Provide the (X, Y) coordinate of the cell's center where the given text is located.  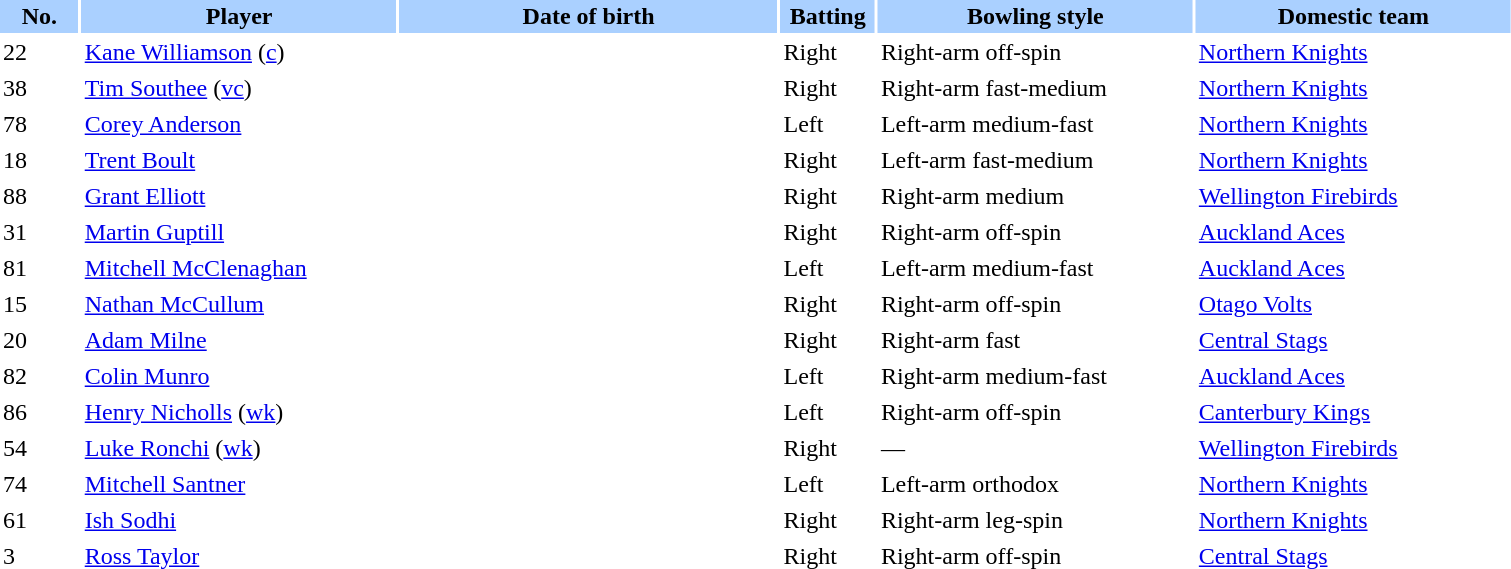
Tim Southee (vc) (240, 88)
74 (40, 484)
Trent Boult (240, 160)
Mitchell Santner (240, 484)
Luke Ronchi (wk) (240, 448)
Colin Munro (240, 376)
Domestic team (1354, 16)
22 (40, 52)
Right-arm medium-fast (1036, 376)
Henry Nicholls (wk) (240, 412)
Date of birth (589, 16)
31 (40, 232)
Right-arm fast (1036, 340)
86 (40, 412)
Grant Elliott (240, 196)
15 (40, 304)
Martin Guptill (240, 232)
No. (40, 16)
54 (40, 448)
81 (40, 268)
78 (40, 124)
Right-arm leg-spin (1036, 520)
38 (40, 88)
Ish Sodhi (240, 520)
18 (40, 160)
Right-arm medium (1036, 196)
Nathan McCullum (240, 304)
Player (240, 16)
82 (40, 376)
Otago Volts (1354, 304)
61 (40, 520)
20 (40, 340)
Canterbury Kings (1354, 412)
— (1036, 448)
Corey Anderson (240, 124)
Central Stags (1354, 340)
Right-arm fast-medium (1036, 88)
Kane Williamson (c) (240, 52)
Bowling style (1036, 16)
Mitchell McClenaghan (240, 268)
Adam Milne (240, 340)
Batting (827, 16)
Left-arm orthodox (1036, 484)
Left-arm fast-medium (1036, 160)
88 (40, 196)
